Return the [x, y] coordinate for the center point of the cell that contains the specified text.  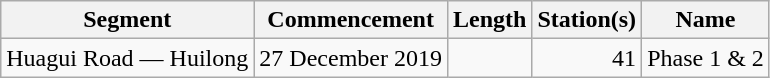
Name [706, 20]
Length [489, 20]
27 December 2019 [351, 58]
Station(s) [587, 20]
Huagui Road — Huilong [128, 58]
Commencement [351, 20]
41 [587, 58]
Phase 1 & 2 [706, 58]
Segment [128, 20]
